Search for the cell housing the specified text and yield its [x, y] center coordinate. 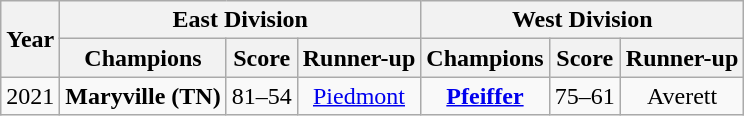
East Division [240, 20]
Year [30, 39]
West Division [582, 20]
2021 [30, 96]
Averett [682, 96]
Pfeiffer [485, 96]
81–54 [262, 96]
Piedmont [359, 96]
Maryville (TN) [143, 96]
75–61 [584, 96]
